Capture the cell that displays the provided text and extract its [x, y] central coordinate. 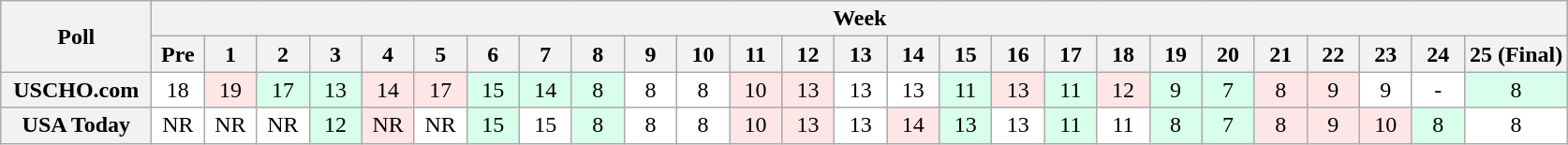
2 [283, 54]
23 [1385, 54]
Pre [178, 54]
Week [860, 19]
5 [440, 54]
6 [493, 54]
4 [388, 54]
22 [1333, 54]
3 [335, 54]
Poll [77, 36]
USA Today [77, 125]
24 [1438, 54]
16 [1018, 54]
20 [1228, 54]
21 [1280, 54]
25 (Final) [1516, 54]
1 [230, 54]
USCHO.com [77, 90]
- [1438, 90]
